Extract the (X, Y) coordinate from the center of the cell holding the provided text.  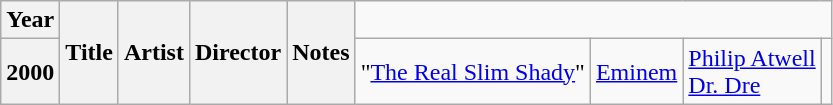
2000 (30, 72)
Year (30, 20)
Philip AtwellDr. Dre (752, 72)
Notes (321, 52)
Title (90, 52)
"The Real Slim Shady" (472, 72)
Artist (154, 52)
Director (238, 52)
Eminem (636, 72)
